Locate the cell with the specified text and output its [x, y] center coordinate. 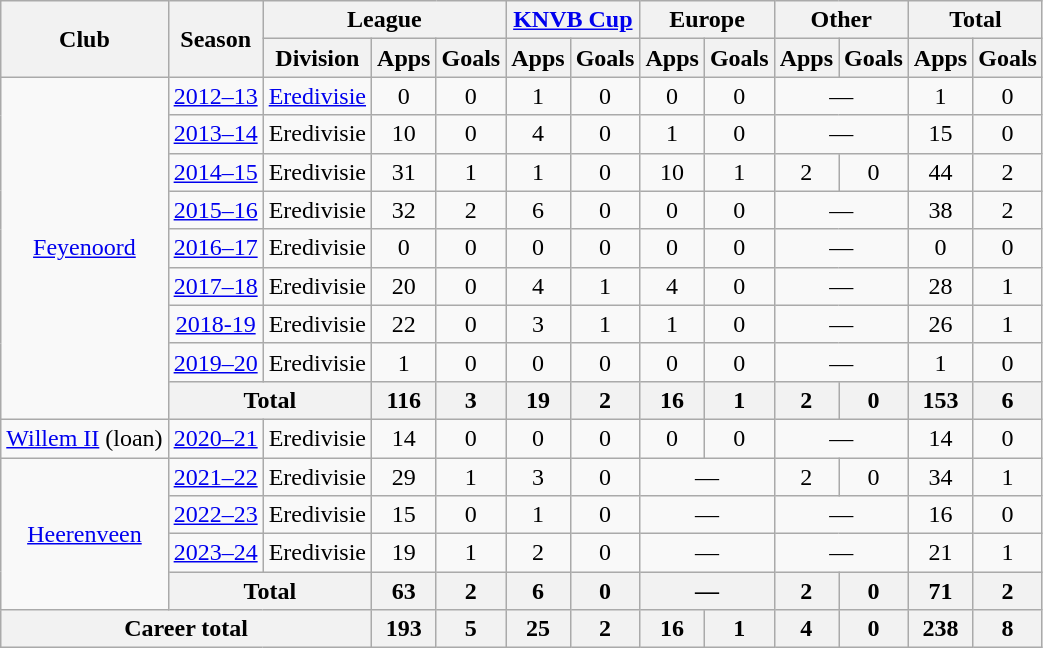
71 [940, 591]
Europe [707, 20]
2022–23 [216, 515]
Career total [186, 629]
2015–16 [216, 210]
2012–13 [216, 96]
5 [471, 629]
2023–24 [216, 553]
32 [404, 210]
44 [940, 172]
63 [404, 591]
KNVB Cup [573, 20]
Feyenoord [84, 248]
29 [404, 477]
22 [404, 324]
21 [940, 553]
2014–15 [216, 172]
2016–17 [216, 248]
238 [940, 629]
2013–14 [216, 134]
Season [216, 39]
116 [404, 400]
8 [1008, 629]
Heerenveen [84, 534]
Club [84, 39]
28 [940, 286]
26 [940, 324]
25 [538, 629]
20 [404, 286]
League [384, 20]
2017–18 [216, 286]
Division [317, 58]
153 [940, 400]
Willem II (loan) [84, 438]
2020–21 [216, 438]
2019–20 [216, 362]
Other [841, 20]
2018-19 [216, 324]
2021–22 [216, 477]
38 [940, 210]
34 [940, 477]
193 [404, 629]
31 [404, 172]
